Pinpoint the cell where the given text exists, returning its [X, Y] midpoint coordinate. 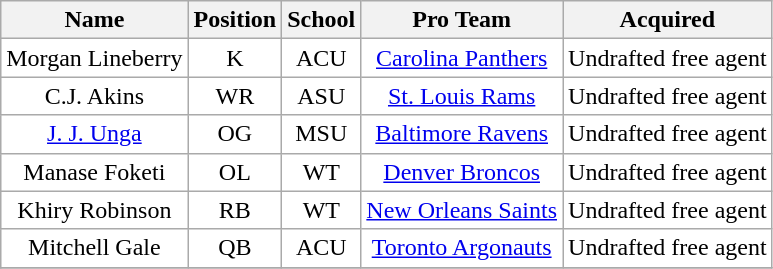
Baltimore Ravens [462, 134]
Pro Team [462, 20]
Manase Foketi [94, 172]
Denver Broncos [462, 172]
Carolina Panthers [462, 58]
K [235, 58]
WR [235, 96]
J. J. Unga [94, 134]
C.J. Akins [94, 96]
QB [235, 248]
RB [235, 210]
Name [94, 20]
Khiry Robinson [94, 210]
School [322, 20]
ASU [322, 96]
Position [235, 20]
St. Louis Rams [462, 96]
Acquired [668, 20]
OL [235, 172]
Toronto Argonauts [462, 248]
Mitchell Gale [94, 248]
OG [235, 134]
Morgan Lineberry [94, 58]
MSU [322, 134]
New Orleans Saints [462, 210]
